Determine the (X, Y) coordinate at the center of the cell enclosing the given text.  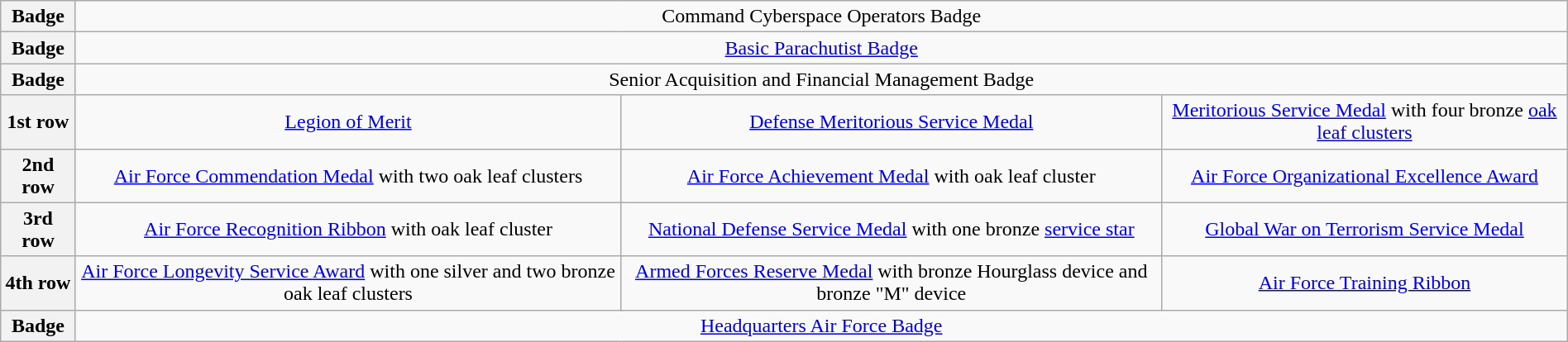
Global War on Terrorism Service Medal (1365, 230)
Air Force Organizational Excellence Award (1365, 175)
Armed Forces Reserve Medal with bronze Hourglass device and bronze "M" device (892, 283)
Headquarters Air Force Badge (821, 325)
3rd row (38, 230)
Senior Acquisition and Financial Management Badge (821, 79)
Air Force Recognition Ribbon with oak leaf cluster (348, 230)
2nd row (38, 175)
National Defense Service Medal with one bronze service star (892, 230)
Air Force Achievement Medal with oak leaf cluster (892, 175)
Air Force Longevity Service Award with one silver and two bronze oak leaf clusters (348, 283)
Air Force Training Ribbon (1365, 283)
Air Force Commendation Medal with two oak leaf clusters (348, 175)
Command Cyberspace Operators Badge (821, 17)
Meritorious Service Medal with four bronze oak leaf clusters (1365, 122)
1st row (38, 122)
Defense Meritorious Service Medal (892, 122)
Legion of Merit (348, 122)
4th row (38, 283)
Basic Parachutist Badge (821, 48)
